Return the [x, y] coordinate for the center point of the cell that contains the specified text.  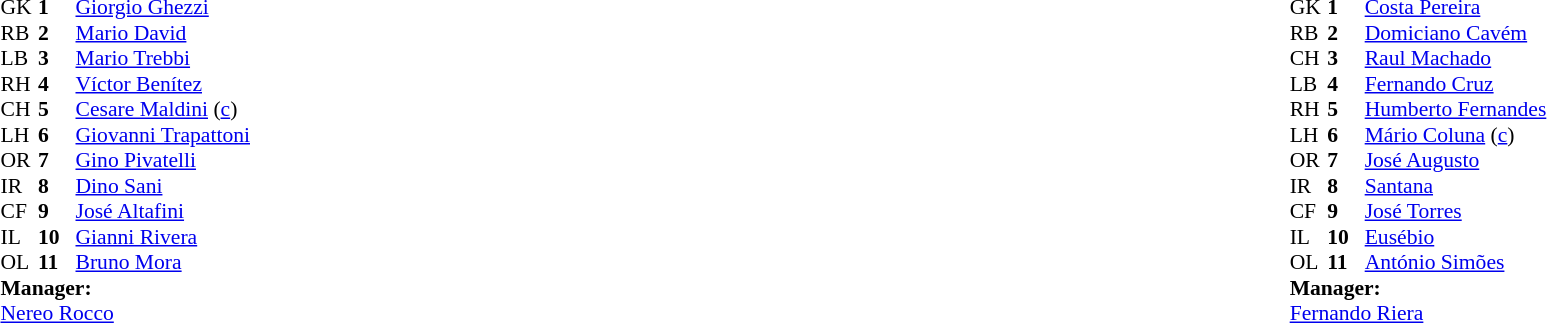
Cesare Maldini (c) [163, 109]
Mário Coluna (c) [1456, 135]
Mario David [163, 33]
Gianni Rivera [163, 237]
José Augusto [1456, 161]
António Simões [1456, 263]
Eusébio [1456, 237]
Víctor Benítez [163, 84]
Domiciano Cavém [1456, 33]
Bruno Mora [163, 263]
Humberto Fernandes [1456, 109]
Mario Trebbi [163, 59]
José Altafini [163, 211]
Raul Machado [1456, 59]
Giovanni Trapattoni [163, 135]
Dino Sani [163, 186]
Santana [1456, 186]
Gino Pivatelli [163, 161]
Fernando Cruz [1456, 84]
José Torres [1456, 211]
